From the cell containing the given text, extract its center point as [X, Y] coordinate. 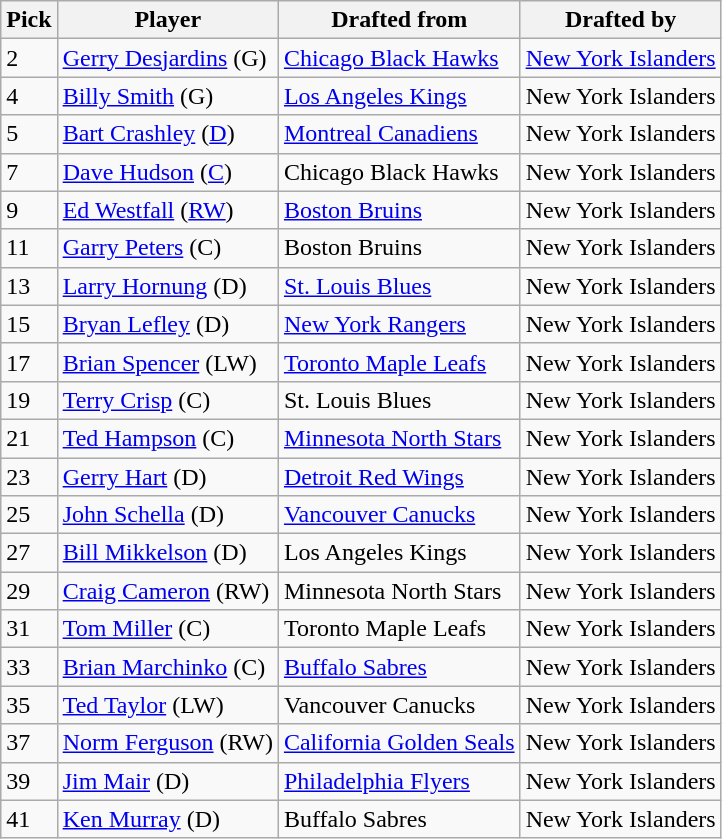
Bill Mikkelson (D) [168, 553]
John Schella (D) [168, 515]
Larry Hornung (D) [168, 286]
19 [29, 400]
29 [29, 591]
Dave Hudson (C) [168, 172]
Bryan Lefley (D) [168, 324]
Ted Taylor (LW) [168, 705]
Garry Peters (C) [168, 248]
2 [29, 58]
27 [29, 553]
35 [29, 705]
Detroit Red Wings [399, 477]
Philadelphia Flyers [399, 781]
33 [29, 667]
Player [168, 20]
California Golden Seals [399, 743]
Terry Crisp (C) [168, 400]
Craig Cameron (RW) [168, 591]
31 [29, 629]
4 [29, 96]
37 [29, 743]
Norm Ferguson (RW) [168, 743]
9 [29, 210]
17 [29, 362]
41 [29, 819]
Tom Miller (C) [168, 629]
Pick [29, 20]
Ed Westfall (RW) [168, 210]
Gerry Hart (D) [168, 477]
Gerry Desjardins (G) [168, 58]
Ted Hampson (C) [168, 438]
Brian Spencer (LW) [168, 362]
Jim Mair (D) [168, 781]
Brian Marchinko (C) [168, 667]
15 [29, 324]
Ken Murray (D) [168, 819]
Bart Crashley (D) [168, 134]
7 [29, 172]
Drafted from [399, 20]
Montreal Canadiens [399, 134]
Billy Smith (G) [168, 96]
21 [29, 438]
Drafted by [620, 20]
13 [29, 286]
25 [29, 515]
5 [29, 134]
23 [29, 477]
39 [29, 781]
11 [29, 248]
New York Rangers [399, 324]
